Provide the (x, y) coordinate of the cell's center where the given text is located.  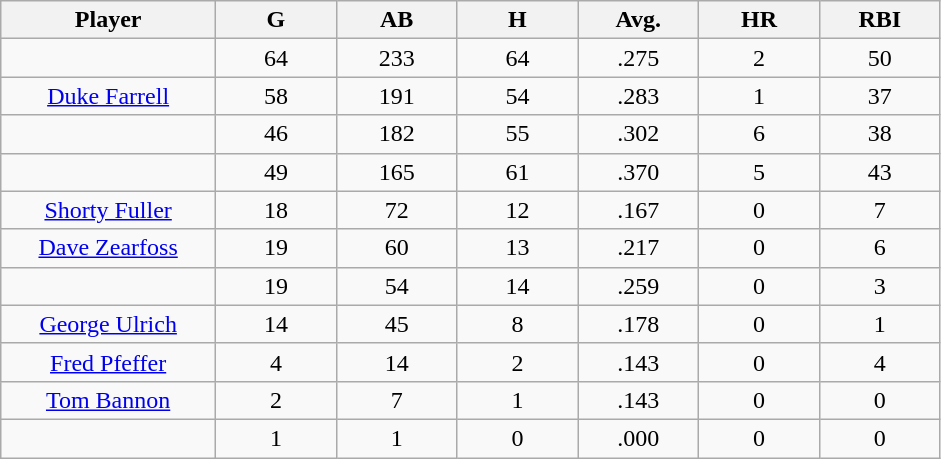
182 (396, 134)
H (518, 20)
.283 (638, 96)
Shorty Fuller (108, 210)
233 (396, 58)
Duke Farrell (108, 96)
38 (880, 134)
49 (276, 172)
RBI (880, 20)
Tom Bannon (108, 400)
58 (276, 96)
Avg. (638, 20)
191 (396, 96)
.167 (638, 210)
43 (880, 172)
.302 (638, 134)
12 (518, 210)
13 (518, 248)
50 (880, 58)
72 (396, 210)
60 (396, 248)
18 (276, 210)
165 (396, 172)
AB (396, 20)
37 (880, 96)
George Ulrich (108, 324)
.275 (638, 58)
61 (518, 172)
3 (880, 286)
.178 (638, 324)
Dave Zearfoss (108, 248)
55 (518, 134)
Player (108, 20)
G (276, 20)
.370 (638, 172)
46 (276, 134)
5 (760, 172)
8 (518, 324)
45 (396, 324)
.000 (638, 438)
Fred Pfeffer (108, 362)
.259 (638, 286)
HR (760, 20)
.217 (638, 248)
